For the text-containing cell, return its midpoint in (x, y) coordinate format. 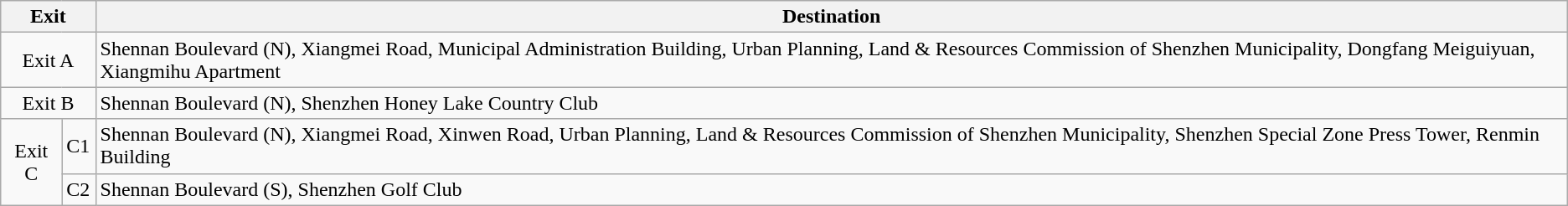
Exit (49, 17)
Exit B (49, 103)
Shennan Boulevard (N), Shenzhen Honey Lake Country Club (831, 103)
Exit C (32, 162)
Shennan Boulevard (S), Shenzhen Golf Club (831, 189)
C2 (79, 189)
Destination (831, 17)
Exit A (49, 60)
C1 (79, 146)
